Locate the cell with the specified text and output its (X, Y) center coordinate. 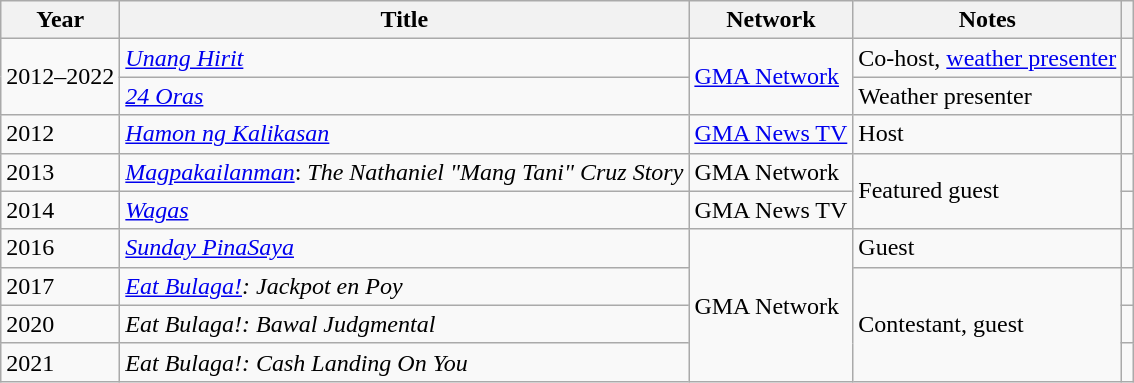
Featured guest (988, 191)
Magpakailanman: The Nathaniel "Mang Tani" Cruz Story (404, 172)
Title (404, 20)
2013 (60, 172)
Network (771, 20)
2012 (60, 134)
Hamon ng Kalikasan (404, 134)
2020 (60, 324)
24 Oras (404, 96)
Unang Hirit (404, 58)
Wagas (404, 210)
2014 (60, 210)
2012–2022 (60, 77)
Contestant, guest (988, 324)
Eat Bulaga!: Bawal Judgmental (404, 324)
2017 (60, 286)
Guest (988, 248)
Eat Bulaga!: Cash Landing On You (404, 362)
2021 (60, 362)
Year (60, 20)
Host (988, 134)
Weather presenter (988, 96)
Notes (988, 20)
Eat Bulaga!: Jackpot en Poy (404, 286)
Co-host, weather presenter (988, 58)
Sunday PinaSaya (404, 248)
2016 (60, 248)
